Return (x, y) of the center of cell containing provided text 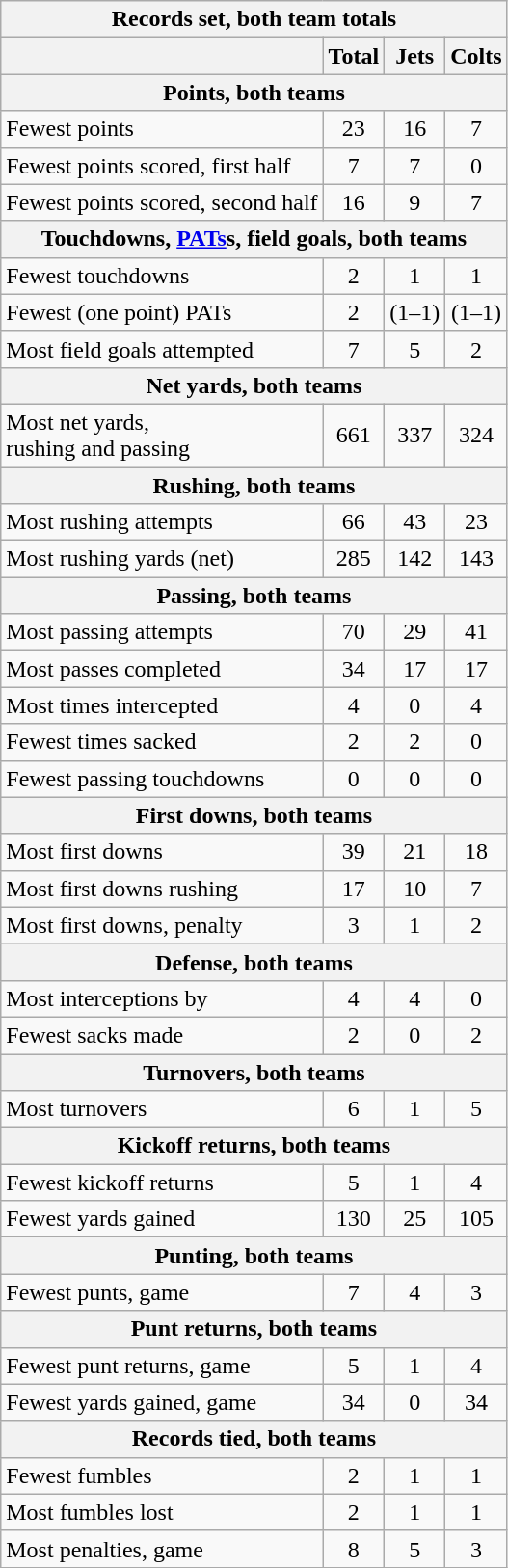
130 (354, 1219)
Defense, both teams (254, 962)
Most interceptions by (162, 998)
Points, both teams (254, 93)
Fewest touchdowns (162, 276)
Most first downs rushing (162, 889)
25 (414, 1219)
Fewest yards gained (162, 1219)
21 (414, 852)
Punting, both teams (254, 1256)
8 (354, 1549)
Most net yards, rushing and passing (162, 436)
Most first downs, penalty (162, 925)
Total (354, 56)
Fewest points scored, first half (162, 166)
Colts (476, 56)
Fewest yards gained, game (162, 1402)
Turnovers, both teams (254, 1073)
Most penalties, game (162, 1549)
43 (414, 522)
Fewest points scored, second half (162, 202)
66 (354, 522)
Most passes completed (162, 669)
Fewest (one point) PATs (162, 312)
Most rushing yards (net) (162, 559)
Most first downs (162, 852)
Most turnovers (162, 1109)
6 (354, 1109)
Most rushing attempts (162, 522)
Fewest sacks made (162, 1035)
Most fumbles lost (162, 1512)
Fewest punt returns, game (162, 1366)
105 (476, 1219)
70 (354, 632)
Fewest fumbles (162, 1475)
Most passing attempts (162, 632)
285 (354, 559)
Jets (414, 56)
Records set, both team totals (254, 19)
Most times intercepted (162, 705)
29 (414, 632)
661 (354, 436)
9 (414, 202)
First downs, both teams (254, 815)
Fewest passing touchdowns (162, 779)
337 (414, 436)
Fewest points (162, 129)
Records tied, both teams (254, 1439)
143 (476, 559)
10 (414, 889)
39 (354, 852)
Fewest kickoff returns (162, 1183)
Kickoff returns, both teams (254, 1146)
Fewest punts, game (162, 1292)
Fewest times sacked (162, 742)
Touchdowns, PATss, field goals, both teams (254, 239)
Net yards, both teams (254, 385)
Punt returns, both teams (254, 1329)
Passing, both teams (254, 596)
41 (476, 632)
324 (476, 436)
Most field goals attempted (162, 349)
Rushing, both teams (254, 485)
142 (414, 559)
18 (476, 852)
